Find where the given text appears and provide that cell's center as (x, y) coordinate. 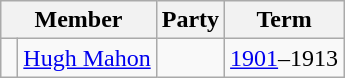
Hugh Mahon (87, 58)
Party (190, 20)
1901–1913 (284, 58)
Term (284, 20)
Member (78, 20)
